Detect which cell encompasses the target text, then output its (x, y) center coordinate. 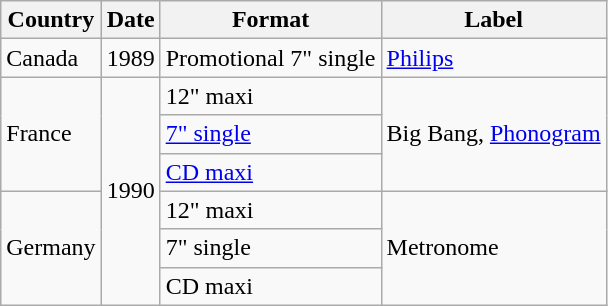
Germany (51, 248)
Philips (494, 58)
1989 (130, 58)
Canada (51, 58)
Format (270, 20)
Country (51, 20)
Metronome (494, 248)
Label (494, 20)
Date (130, 20)
Promotional 7" single (270, 58)
Big Bang, Phonogram (494, 134)
France (51, 134)
1990 (130, 191)
